From the cell containing the given text, extract its center point as [x, y] coordinate. 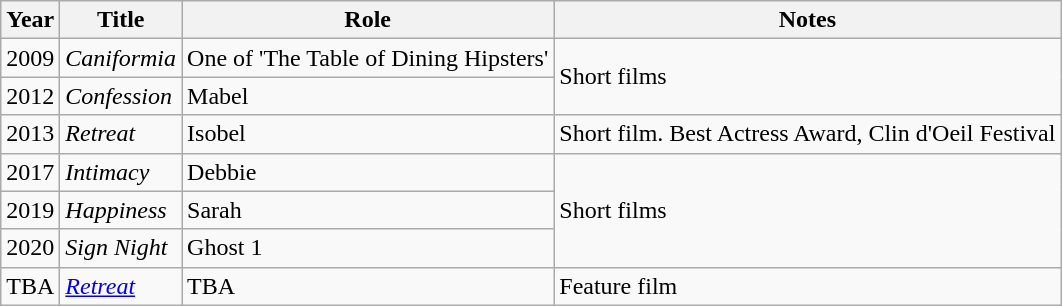
Short film. Best Actress Award, Clin d'Oeil Festival [808, 134]
2019 [30, 210]
Title [121, 20]
Notes [808, 20]
Feature film [808, 286]
Confession [121, 96]
Intimacy [121, 172]
Ghost 1 [368, 248]
Isobel [368, 134]
Role [368, 20]
2009 [30, 58]
Debbie [368, 172]
2017 [30, 172]
Caniformia [121, 58]
2012 [30, 96]
Year [30, 20]
Sign Night [121, 248]
Mabel [368, 96]
2013 [30, 134]
Sarah [368, 210]
One of 'The Table of Dining Hipsters' [368, 58]
Happiness [121, 210]
2020 [30, 248]
